From the cell containing the given text, extract its center point as [X, Y] coordinate. 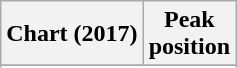
Peakposition [189, 34]
Chart (2017) [72, 34]
